Search for the cell housing the specified text and yield its [X, Y] center coordinate. 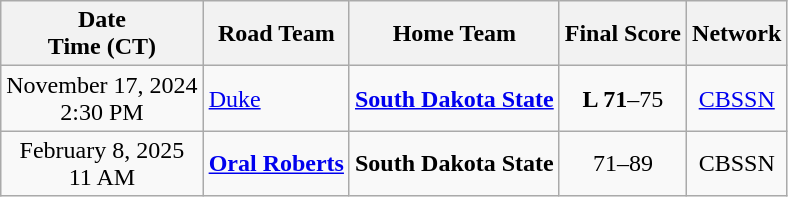
Home Team [454, 34]
L 71–75 [622, 98]
November 17, 20242:30 PM [102, 98]
Final Score [622, 34]
Oral Roberts [276, 164]
Road Team [276, 34]
71–89 [622, 164]
DateTime (CT) [102, 34]
Duke [276, 98]
February 8, 202511 AM [102, 164]
Network [737, 34]
